Return the (x, y) coordinate for the center point of the cell that contains the specified text.  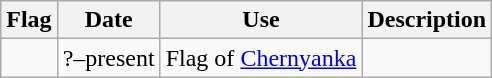
Use (261, 20)
Flag (29, 20)
?–present (108, 58)
Description (427, 20)
Date (108, 20)
Flag of Chernyanka (261, 58)
